Determine the (X, Y) coordinate at the center of the cell enclosing the given text.  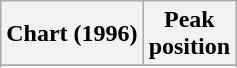
Chart (1996) (72, 34)
Peakposition (189, 34)
